Find where the given text appears and provide that cell's center as [x, y] coordinate. 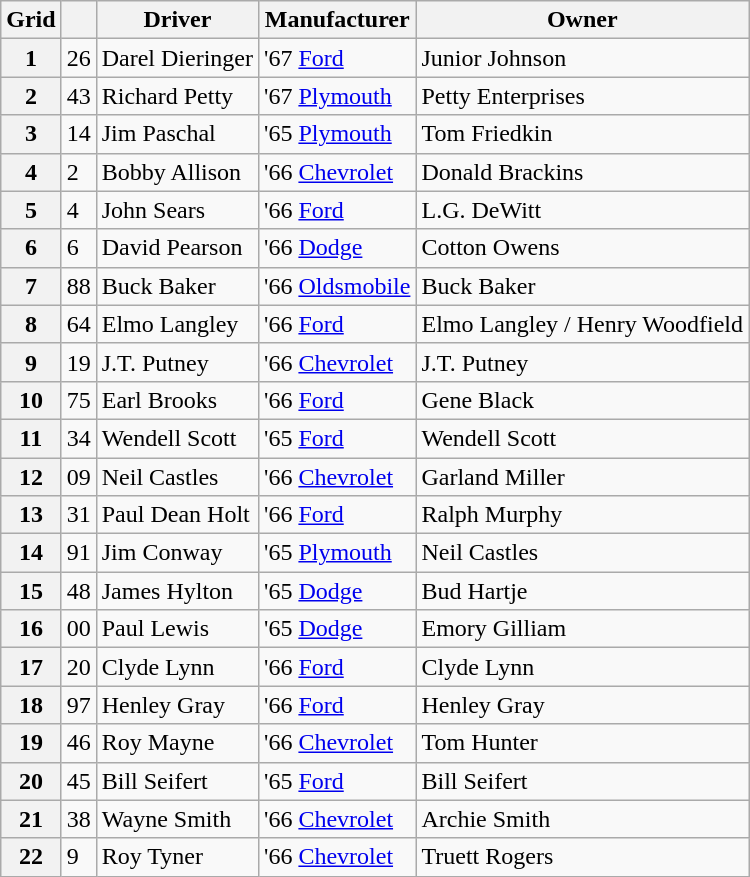
09 [78, 477]
1 [31, 58]
John Sears [177, 210]
43 [78, 96]
13 [31, 515]
Owner [582, 20]
Elmo Langley / Henry Woodfield [582, 324]
88 [78, 286]
17 [31, 667]
Paul Lewis [177, 629]
L.G. DeWitt [582, 210]
46 [78, 743]
Junior Johnson [582, 58]
Paul Dean Holt [177, 515]
Richard Petty [177, 96]
75 [78, 400]
12 [31, 477]
3 [31, 134]
Jim Conway [177, 553]
Donald Brackins [582, 172]
Wayne Smith [177, 819]
James Hylton [177, 591]
Elmo Langley [177, 324]
Roy Mayne [177, 743]
Jim Paschal [177, 134]
Manufacturer [338, 20]
Cotton Owens [582, 248]
64 [78, 324]
21 [31, 819]
48 [78, 591]
Driver [177, 20]
'66 Oldsmobile [338, 286]
Bobby Allison [177, 172]
'66 Dodge [338, 248]
91 [78, 553]
Tom Hunter [582, 743]
31 [78, 515]
5 [31, 210]
22 [31, 857]
Ralph Murphy [582, 515]
Truett Rogers [582, 857]
11 [31, 438]
38 [78, 819]
97 [78, 705]
Darel Dieringer [177, 58]
David Pearson [177, 248]
10 [31, 400]
'67 Ford [338, 58]
'67 Plymouth [338, 96]
16 [31, 629]
Garland Miller [582, 477]
45 [78, 781]
8 [31, 324]
Bud Hartje [582, 591]
Tom Friedkin [582, 134]
Emory Gilliam [582, 629]
Grid [31, 20]
18 [31, 705]
Roy Tyner [177, 857]
Earl Brooks [177, 400]
7 [31, 286]
Petty Enterprises [582, 96]
34 [78, 438]
00 [78, 629]
Archie Smith [582, 819]
15 [31, 591]
26 [78, 58]
Gene Black [582, 400]
